Return [X, Y] of the center of cell containing provided text 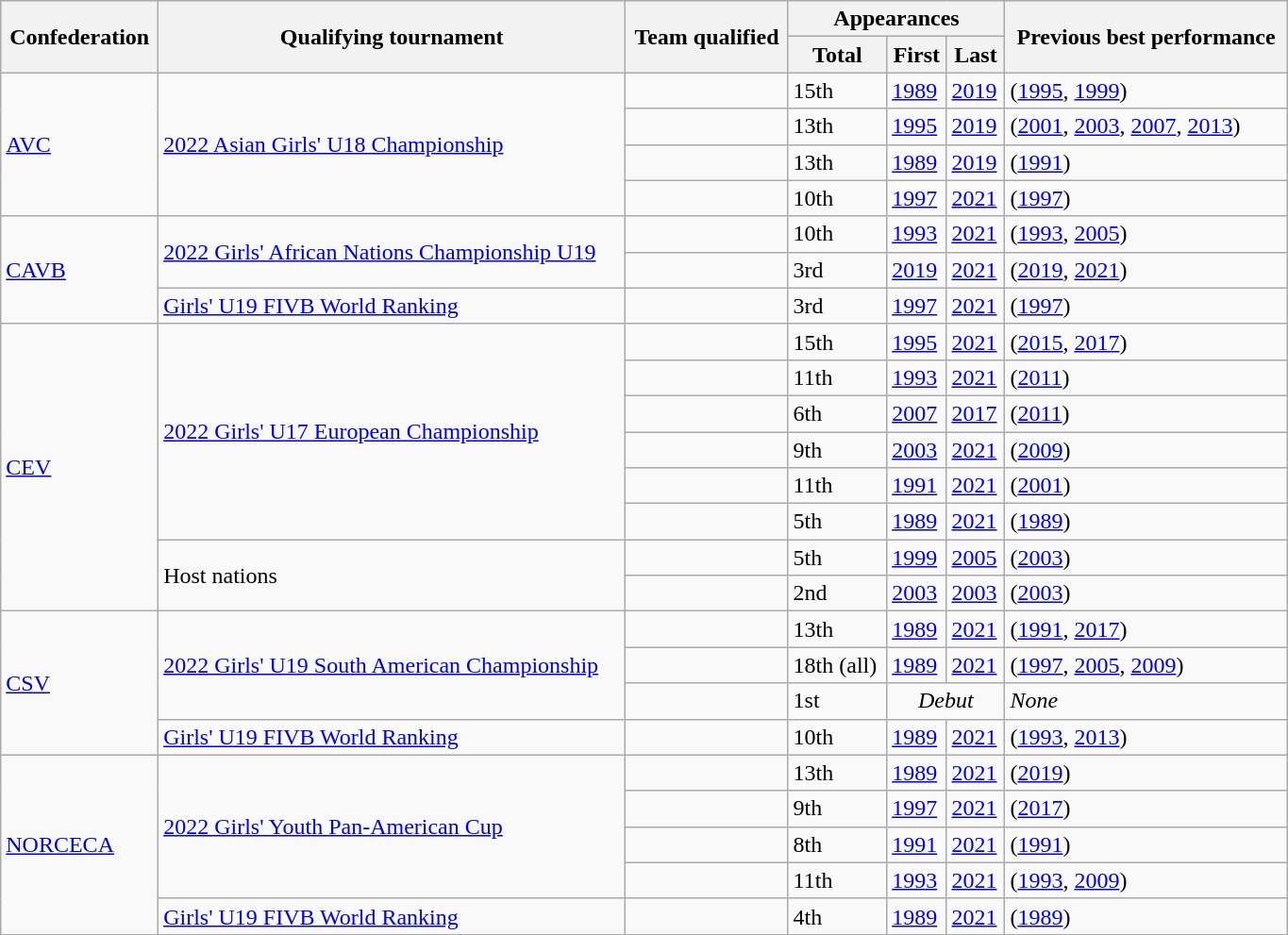
(1991, 2017) [1146, 629]
CAVB [79, 270]
(1995, 1999) [1146, 91]
(2009) [1146, 450]
2nd [838, 593]
1999 [917, 558]
18th (all) [838, 665]
Confederation [79, 37]
8th [838, 844]
(1993, 2005) [1146, 234]
(1993, 2013) [1146, 737]
2022 Girls' U19 South American Championship [393, 665]
(2015, 2017) [1146, 342]
1st [838, 701]
2005 [976, 558]
(2017) [1146, 809]
(1993, 2009) [1146, 880]
CSV [79, 683]
First [917, 55]
2007 [917, 413]
2017 [976, 413]
(1997, 2005, 2009) [1146, 665]
Qualifying tournament [393, 37]
Total [838, 55]
(2019, 2021) [1146, 270]
2022 Girls' Youth Pan-American Cup [393, 826]
(2001, 2003, 2007, 2013) [1146, 126]
Team qualified [707, 37]
6th [838, 413]
2022 Asian Girls' U18 Championship [393, 144]
(2001) [1146, 486]
None [1146, 701]
2022 Girls' African Nations Championship U19 [393, 252]
CEV [79, 467]
Appearances [896, 19]
AVC [79, 144]
Previous best performance [1146, 37]
Last [976, 55]
2022 Girls' U17 European Championship [393, 431]
(2019) [1146, 773]
Host nations [393, 576]
4th [838, 916]
Debut [945, 701]
NORCECA [79, 844]
